Output the [x, y] coordinate of the center of the cell containing the given text.  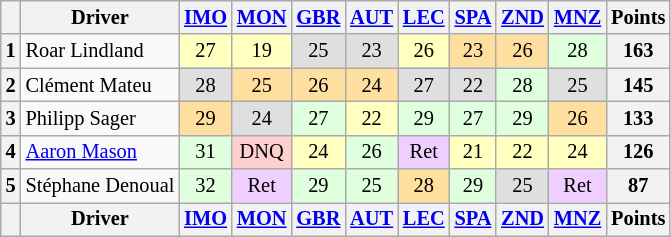
Clément Mateu [100, 85]
145 [638, 85]
21 [474, 152]
163 [638, 51]
Philipp Sager [100, 118]
19 [262, 51]
126 [638, 152]
31 [206, 152]
3 [11, 118]
4 [11, 152]
Roar Lindland [100, 51]
87 [638, 186]
1 [11, 51]
32 [206, 186]
2 [11, 85]
Aaron Mason [100, 152]
DNQ [262, 152]
133 [638, 118]
Stéphane Denoual [100, 186]
5 [11, 186]
